Search for the cell housing the specified text and yield its (x, y) center coordinate. 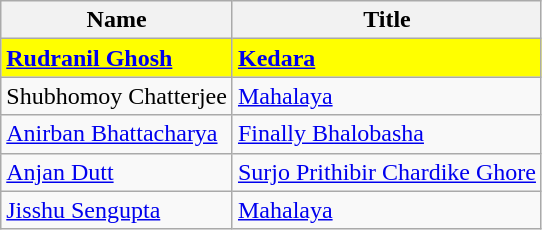
Shubhomoy Chatterjee (117, 96)
Jisshu Sengupta (117, 210)
Kedara (386, 58)
Name (117, 20)
Finally Bhalobasha (386, 134)
Anirban Bhattacharya (117, 134)
Title (386, 20)
Surjo Prithibir Chardike Ghore (386, 172)
Anjan Dutt (117, 172)
Rudranil Ghosh (117, 58)
